Return the [x, y] coordinate for the center point of the cell that contains the specified text.  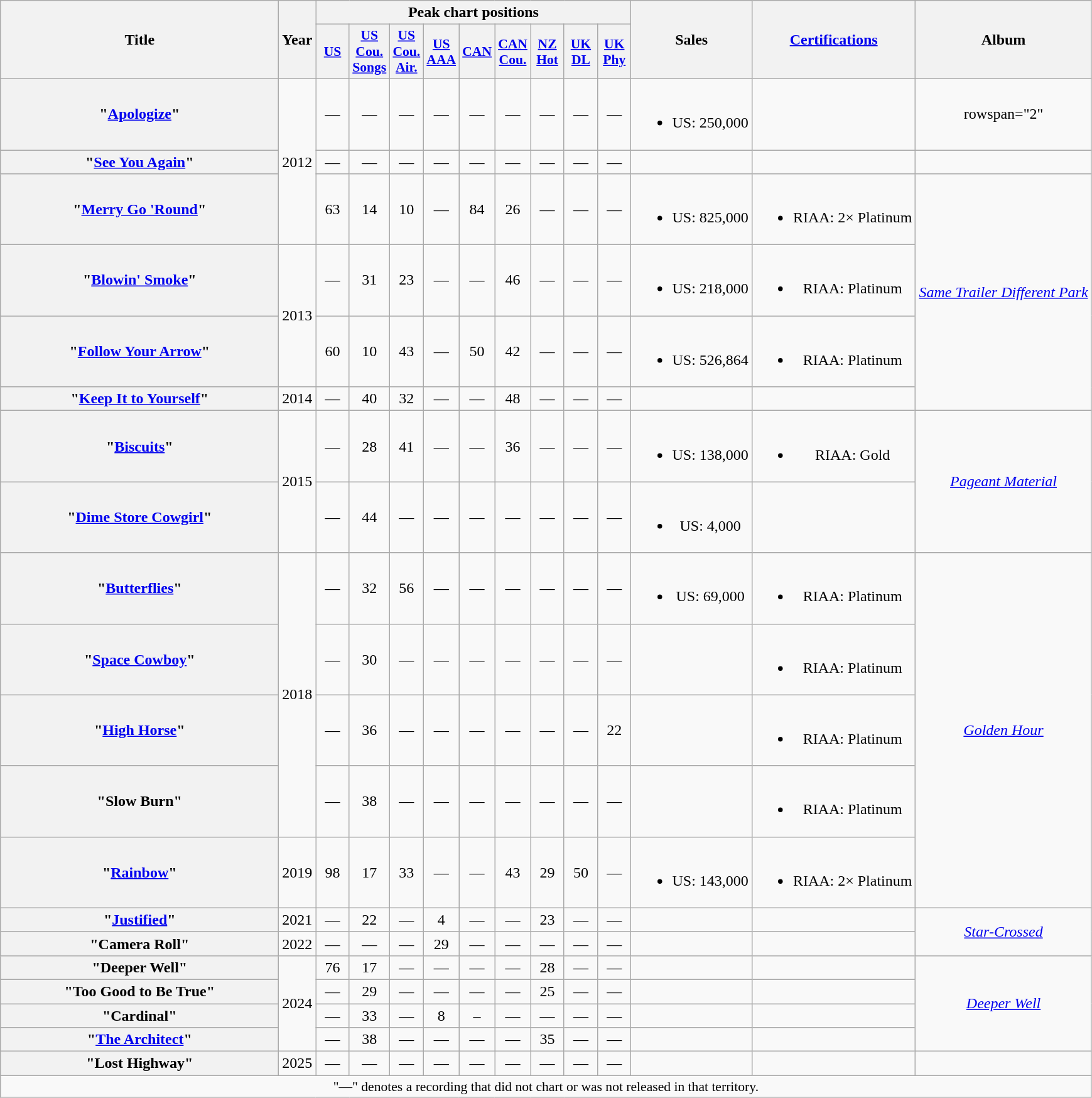
2012 [298, 161]
Same Trailer Different Park [1003, 293]
Sales [691, 40]
US: 143,000 [691, 872]
Album [1003, 40]
US: 69,000 [691, 588]
NZHot [548, 52]
USAAA [441, 52]
26 [512, 210]
US: 218,000 [691, 280]
USCou.Songs [369, 52]
35 [548, 1040]
84 [477, 210]
Title [139, 40]
"—" denotes a recording that did not chart or was not released in that territory. [546, 1087]
2022 [298, 943]
"High Horse" [139, 730]
"Dime Store Cowgirl" [139, 518]
63 [333, 210]
41 [406, 446]
8 [441, 1016]
US: 4,000 [691, 518]
UKDL [580, 52]
4 [441, 920]
Star-Crossed [1003, 932]
2014 [298, 399]
"Biscuits" [139, 446]
60 [333, 352]
48 [512, 399]
40 [369, 399]
2021 [298, 920]
2025 [298, 1063]
Year [298, 40]
– [477, 1016]
46 [512, 280]
rowspan="2" [1003, 114]
"Justified" [139, 920]
"Slow Burn" [139, 802]
"Space Cowboy" [139, 660]
"Deeper Well" [139, 967]
42 [512, 352]
Peak chart positions [473, 13]
2018 [298, 695]
"See You Again" [139, 161]
"Butterflies" [139, 588]
Golden Hour [1003, 730]
2024 [298, 1003]
CANCou. [512, 52]
US: 526,864 [691, 352]
"The Architect" [139, 1040]
CAN [477, 52]
"Merry Go 'Round" [139, 210]
2013 [298, 316]
14 [369, 210]
56 [406, 588]
2015 [298, 482]
2019 [298, 872]
30 [369, 660]
98 [333, 872]
US: 250,000 [691, 114]
"Blowin' Smoke" [139, 280]
USCou.Air. [406, 52]
US [333, 52]
Pageant Material [1003, 482]
"Too Good to Be True" [139, 991]
"Rainbow" [139, 872]
25 [548, 991]
31 [369, 280]
"Lost Highway" [139, 1063]
RIAA: Gold [834, 446]
Certifications [834, 40]
"Follow Your Arrow" [139, 352]
US: 825,000 [691, 210]
Deeper Well [1003, 1003]
"Camera Roll" [139, 943]
"Keep It to Yourself" [139, 399]
"Cardinal" [139, 1016]
44 [369, 518]
"Apologize" [139, 114]
76 [333, 967]
US: 138,000 [691, 446]
UKPhy [614, 52]
